Extract the [x, y] coordinate from the center of the cell holding the provided text.  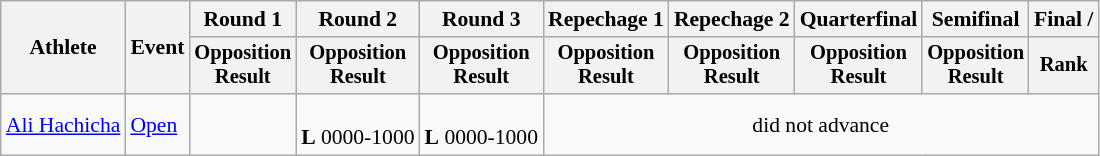
Round 2 [358, 19]
Final / [1064, 19]
Repechage 1 [606, 19]
Event [157, 48]
did not advance [820, 124]
Athlete [64, 48]
Repechage 2 [732, 19]
Rank [1064, 66]
Ali Hachicha [64, 124]
Round 3 [482, 19]
Semifinal [976, 19]
Round 1 [242, 19]
Quarterfinal [859, 19]
Open [157, 124]
